Capture the cell that displays the provided text and extract its (x, y) central coordinate. 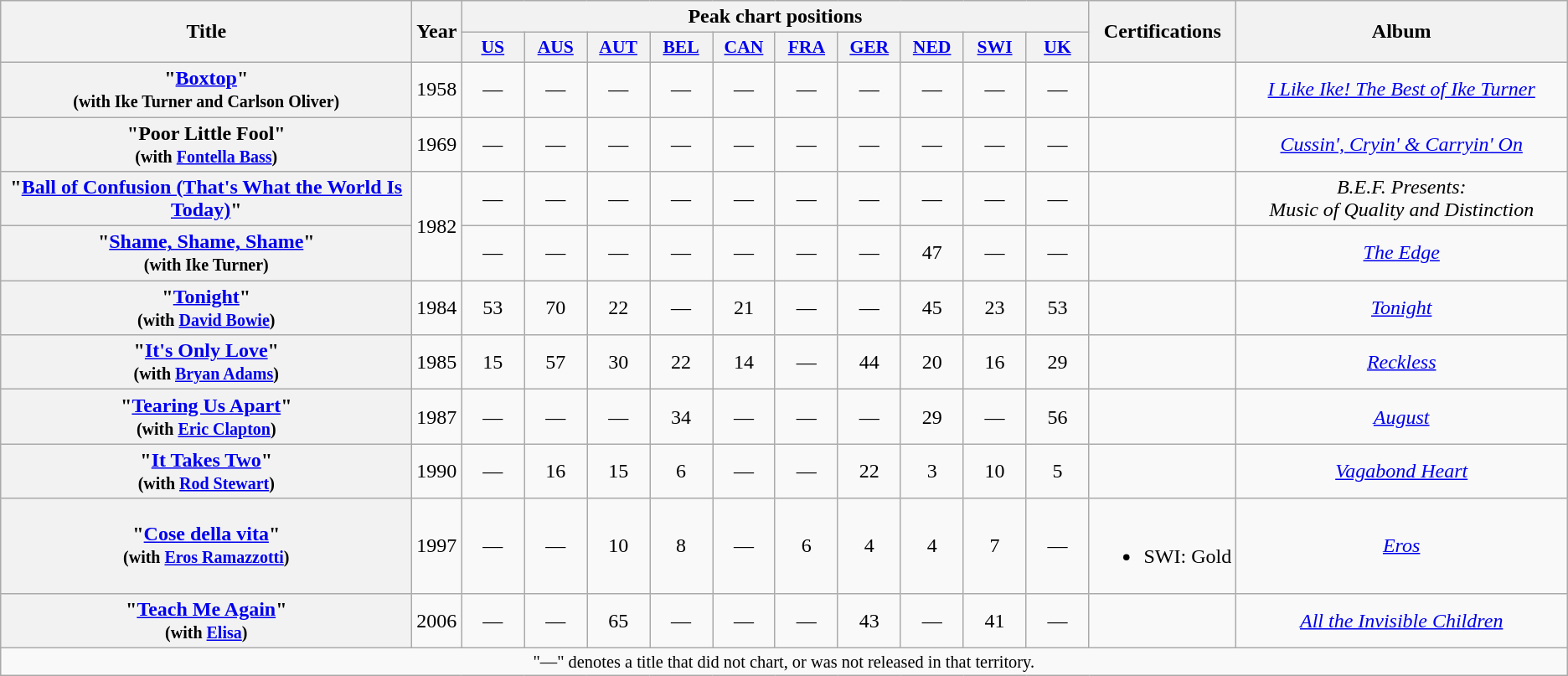
Year (437, 32)
5 (1057, 471)
CAN (744, 48)
SWI: Gold (1163, 546)
UK (1057, 48)
AUT (618, 48)
1997 (437, 546)
August (1402, 417)
1982 (437, 226)
1984 (437, 308)
GER (869, 48)
"It's Only Love"(with Bryan Adams) (206, 362)
43 (869, 620)
Vagabond Heart (1402, 471)
"Tearing Us Apart"(with Eric Clapton) (206, 417)
44 (869, 362)
"Ball of Confusion (That's What the World Is Today)" (206, 199)
SWI (995, 48)
41 (995, 620)
BEL (682, 48)
30 (618, 362)
The Edge (1402, 253)
NED (931, 48)
Certifications (1163, 32)
1990 (437, 471)
56 (1057, 417)
21 (744, 308)
"Poor Little Fool" (with Fontella Bass) (206, 144)
Cussin', Cryin' & Carryin' On (1402, 144)
Reckless (1402, 362)
2006 (437, 620)
Album (1402, 32)
Peak chart positions (776, 17)
US (493, 48)
23 (995, 308)
65 (618, 620)
Tonight (1402, 308)
FRA (806, 48)
47 (931, 253)
All the Invisible Children (1402, 620)
Eros (1402, 546)
57 (556, 362)
70 (556, 308)
"Teach Me Again"(with Elisa) (206, 620)
"Boxtop"(with Ike Turner and Carlson Oliver) (206, 89)
"Tonight"(with David Bowie) (206, 308)
8 (682, 546)
1969 (437, 144)
14 (744, 362)
"It Takes Two"(with Rod Stewart) (206, 471)
34 (682, 417)
1987 (437, 417)
"—" denotes a title that did not chart, or was not released in that territory. (784, 662)
3 (931, 471)
7 (995, 546)
45 (931, 308)
1958 (437, 89)
AUS (556, 48)
20 (931, 362)
"Shame, Shame, Shame"(with Ike Turner) (206, 253)
1985 (437, 362)
Title (206, 32)
B.E.F. Presents:Music of Quality and Distinction (1402, 199)
I Like Ike! The Best of Ike Turner (1402, 89)
"Cose della vita"(with Eros Ramazzotti) (206, 546)
